Provide the (x, y) coordinate of the cell's center where the given text is located.  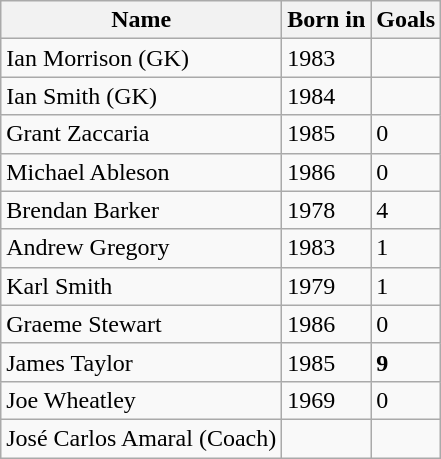
1979 (326, 286)
Ian Smith (GK) (142, 96)
Joe Wheatley (142, 400)
Michael Ableson (142, 172)
Born in (326, 20)
4 (406, 210)
Brendan Barker (142, 210)
Grant Zaccaria (142, 134)
9 (406, 362)
Karl Smith (142, 286)
1969 (326, 400)
José Carlos Amaral (Coach) (142, 438)
Ian Morrison (GK) (142, 58)
Goals (406, 20)
1984 (326, 96)
Graeme Stewart (142, 324)
James Taylor (142, 362)
Name (142, 20)
1978 (326, 210)
Andrew Gregory (142, 248)
